Locate the cell with the specified text and output its (x, y) center coordinate. 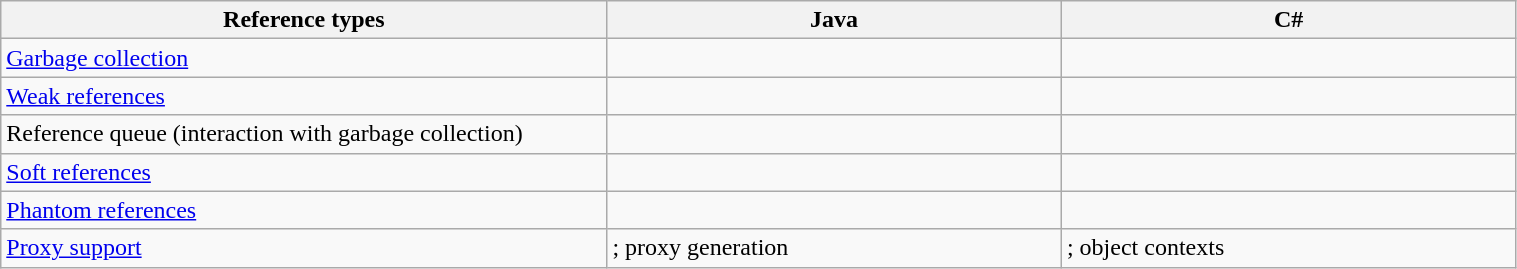
Weak references (304, 96)
Java (834, 20)
Reference queue (interaction with garbage collection) (304, 134)
; object contexts (1288, 248)
C# (1288, 20)
Soft references (304, 172)
Garbage collection (304, 58)
Proxy support (304, 248)
Phantom references (304, 210)
; proxy generation (834, 248)
Reference types (304, 20)
